Detect which cell encompasses the target text, then output its (x, y) center coordinate. 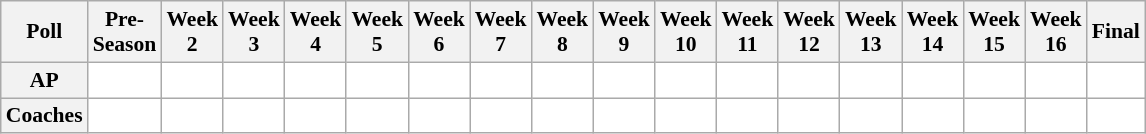
Week10 (686, 32)
Week13 (871, 32)
Week4 (316, 32)
Week9 (624, 32)
Week15 (994, 32)
Week16 (1056, 32)
Week6 (439, 32)
Week5 (377, 32)
Final (1116, 32)
Week11 (748, 32)
Week3 (254, 32)
Week8 (562, 32)
Coaches (44, 116)
Poll (44, 32)
Week12 (809, 32)
Pre-Season (125, 32)
Week7 (501, 32)
Week14 (933, 32)
Week2 (192, 32)
AP (44, 80)
